Search for the cell housing the specified text and yield its (x, y) center coordinate. 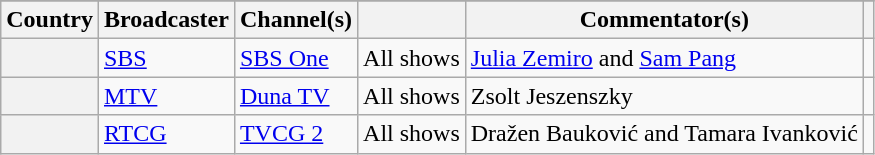
Duna TV (296, 96)
MTV (166, 96)
Commentator(s) (664, 20)
RTCG (166, 134)
Zsolt Jeszenszky (664, 96)
Country (50, 20)
Channel(s) (296, 20)
SBS (166, 58)
TVCG 2 (296, 134)
Broadcaster (166, 20)
Julia Zemiro and Sam Pang (664, 58)
SBS One (296, 58)
Dražen Bauković and Tamara Ivanković (664, 134)
